Detect which cell encompasses the target text, then output its [x, y] center coordinate. 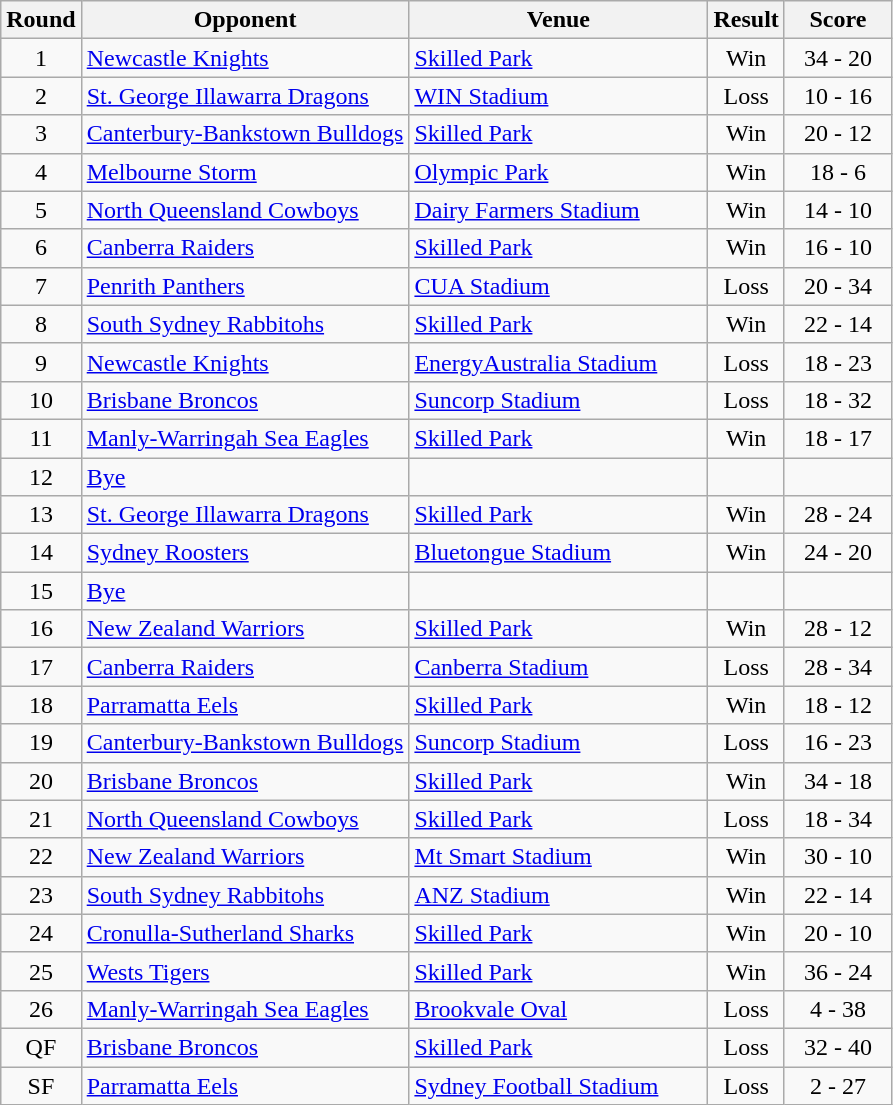
Penrith Panthers [245, 286]
22 [41, 857]
Opponent [245, 20]
10 - 16 [838, 96]
17 [41, 667]
21 [41, 819]
WIN Stadium [558, 96]
24 - 20 [838, 553]
Venue [558, 20]
15 [41, 591]
CUA Stadium [558, 286]
5 [41, 210]
16 - 10 [838, 248]
Sydney Roosters [245, 553]
16 - 23 [838, 743]
Sydney Football Stadium [558, 1085]
Score [838, 20]
18 - 12 [838, 705]
18 - 23 [838, 362]
8 [41, 324]
30 - 10 [838, 857]
2 [41, 96]
1 [41, 58]
Olympic Park [558, 172]
20 - 10 [838, 933]
7 [41, 286]
Round [41, 20]
Melbourne Storm [245, 172]
4 [41, 172]
2 - 27 [838, 1085]
18 - 34 [838, 819]
34 - 20 [838, 58]
9 [41, 362]
18 [41, 705]
3 [41, 134]
32 - 40 [838, 1047]
4 - 38 [838, 1009]
28 - 34 [838, 667]
Brookvale Oval [558, 1009]
24 [41, 933]
10 [41, 400]
28 - 24 [838, 515]
Mt Smart Stadium [558, 857]
14 [41, 553]
25 [41, 971]
Wests Tigers [245, 971]
13 [41, 515]
36 - 24 [838, 971]
12 [41, 477]
20 - 12 [838, 134]
Dairy Farmers Stadium [558, 210]
16 [41, 629]
EnergyAustralia Stadium [558, 362]
18 - 32 [838, 400]
20 [41, 781]
19 [41, 743]
28 - 12 [838, 629]
Canberra Stadium [558, 667]
20 - 34 [838, 286]
14 - 10 [838, 210]
11 [41, 438]
18 - 17 [838, 438]
ANZ Stadium [558, 895]
18 - 6 [838, 172]
6 [41, 248]
Bluetongue Stadium [558, 553]
SF [41, 1085]
Cronulla-Sutherland Sharks [245, 933]
34 - 18 [838, 781]
23 [41, 895]
26 [41, 1009]
Result [746, 20]
QF [41, 1047]
